Pinpoint the cell where the given text exists, returning its [X, Y] midpoint coordinate. 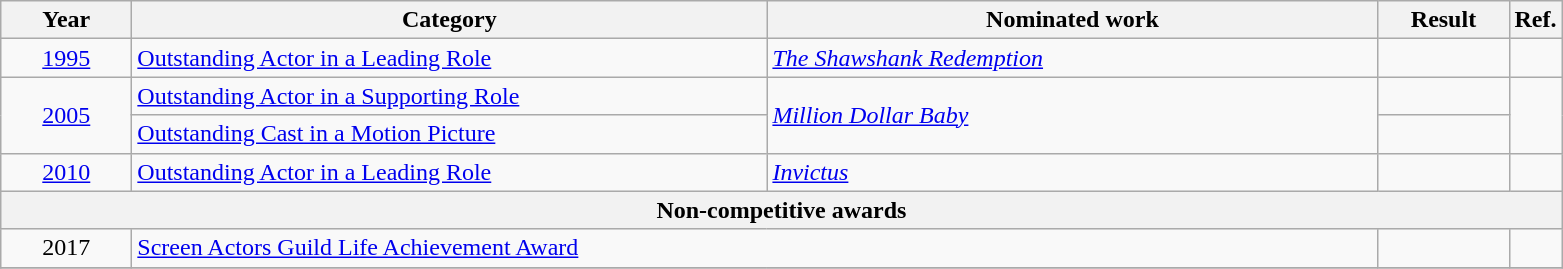
Outstanding Cast in a Motion Picture [450, 134]
Non-competitive awards [782, 210]
Invictus [1072, 172]
Ref. [1536, 20]
The Shawshank Redemption [1072, 58]
Year [66, 20]
2010 [66, 172]
Million Dollar Baby [1072, 115]
Screen Actors Guild Life Achievement Award [755, 248]
Outstanding Actor in a Supporting Role [450, 96]
Category [450, 20]
Nominated work [1072, 20]
1995 [66, 58]
Result [1444, 20]
2005 [66, 115]
2017 [66, 248]
